From the cell containing the given text, extract its center point as (x, y) coordinate. 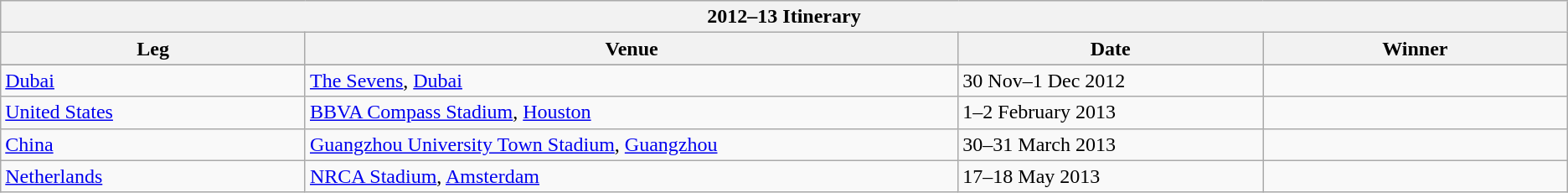
Netherlands (153, 176)
Date (1111, 49)
Winner (1416, 49)
30 Nov–1 Dec 2012 (1111, 81)
Dubai (153, 81)
2012–13 Itinerary (784, 17)
China (153, 144)
1–2 February 2013 (1111, 112)
Leg (153, 49)
United States (153, 112)
NRCA Stadium, Amsterdam (632, 176)
BBVA Compass Stadium, Houston (632, 112)
30–31 March 2013 (1111, 144)
Guangzhou University Town Stadium, Guangzhou (632, 144)
The Sevens, Dubai (632, 81)
Venue (632, 49)
17–18 May 2013 (1111, 176)
